Detect which cell encompasses the target text, then output its [x, y] center coordinate. 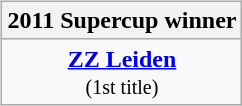
2011 Supercup winner [122, 20]
ZZ Leiden(1st title) [122, 72]
